Capture the cell that displays the provided text and extract its [X, Y] central coordinate. 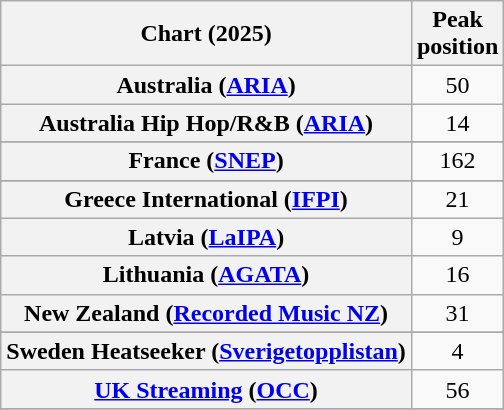
Greece International (IFPI) [206, 199]
Latvia (LaIPA) [206, 237]
Chart (2025) [206, 34]
9 [457, 237]
21 [457, 199]
31 [457, 313]
162 [457, 161]
56 [457, 389]
UK Streaming (OCC) [206, 389]
New Zealand (Recorded Music NZ) [206, 313]
14 [457, 123]
16 [457, 275]
Peakposition [457, 34]
4 [457, 351]
Australia Hip Hop/R&B (ARIA) [206, 123]
Australia (ARIA) [206, 85]
Sweden Heatseeker (Sverigetopplistan) [206, 351]
50 [457, 85]
France (SNEP) [206, 161]
Lithuania (AGATA) [206, 275]
